Output the (x, y) coordinate of the center of the cell containing the given text.  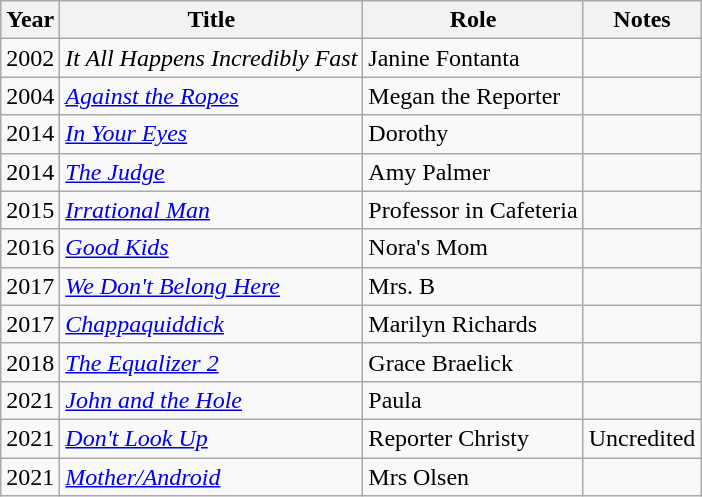
Grace Braelick (473, 362)
Against the Ropes (212, 96)
The Equalizer 2 (212, 362)
The Judge (212, 172)
Chappaquiddick (212, 324)
Uncredited (642, 438)
Title (212, 20)
Role (473, 20)
Dorothy (473, 134)
We Don't Belong Here (212, 286)
Mother/Android (212, 477)
Paula (473, 400)
Reporter Christy (473, 438)
Amy Palmer (473, 172)
Professor in Cafeteria (473, 210)
2018 (30, 362)
Nora's Mom (473, 248)
Marilyn Richards (473, 324)
2015 (30, 210)
Notes (642, 20)
Janine Fontanta (473, 58)
Good Kids (212, 248)
2016 (30, 248)
Irrational Man (212, 210)
Mrs Olsen (473, 477)
John and the Hole (212, 400)
Year (30, 20)
It All Happens Incredibly Fast (212, 58)
Megan the Reporter (473, 96)
Mrs. B (473, 286)
Don't Look Up (212, 438)
2004 (30, 96)
In Your Eyes (212, 134)
2002 (30, 58)
